For the text-containing cell, return its midpoint in (x, y) coordinate format. 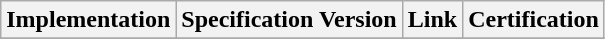
Specification Version (289, 20)
Link (432, 20)
Certification (534, 20)
Implementation (88, 20)
